Pinpoint the cell where the given text exists, returning its [X, Y] midpoint coordinate. 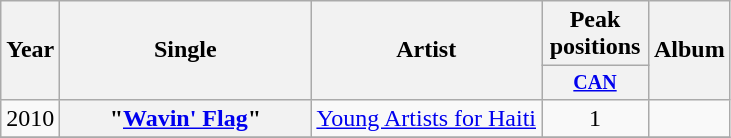
2010 [30, 118]
Year [30, 50]
Artist [426, 50]
"Wavin' Flag" [186, 118]
Peak positions [596, 34]
Album [689, 50]
Young Artists for Haiti [426, 118]
CAN [596, 82]
1 [596, 118]
Single [186, 50]
